Provide the (x, y) coordinate of the cell's center where the given text is located.  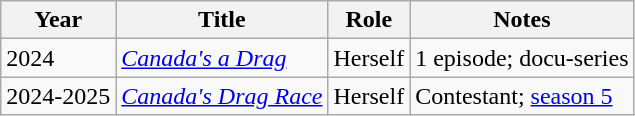
2024-2025 (58, 96)
Title (222, 20)
Contestant; season 5 (522, 96)
Canada's Drag Race (222, 96)
Role (369, 20)
2024 (58, 58)
1 episode; docu-series (522, 58)
Canada's a Drag (222, 58)
Notes (522, 20)
Year (58, 20)
